Return the (x, y) coordinate for the center point of the cell that contains the specified text.  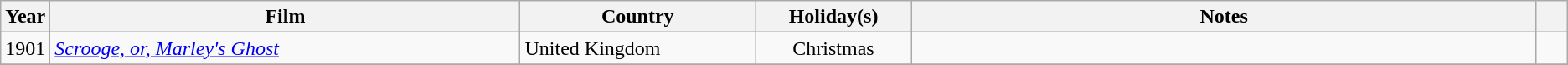
Country (638, 17)
Year (25, 17)
Holiday(s) (834, 17)
United Kingdom (638, 48)
1901 (25, 48)
Scrooge, or, Marley's Ghost (285, 48)
Film (285, 17)
Christmas (834, 48)
Notes (1225, 17)
